Scan for the cell matching the given text and deliver its [X, Y] coordinate at center. 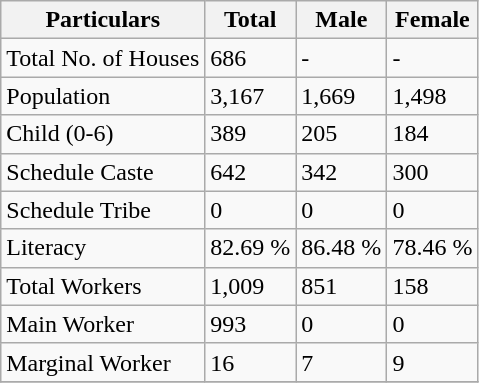
Schedule Caste [103, 172]
Total Workers [103, 286]
Main Worker [103, 324]
205 [342, 134]
1,009 [250, 286]
Total No. of Houses [103, 58]
Female [432, 20]
342 [342, 172]
Population [103, 96]
642 [250, 172]
Particulars [103, 20]
3,167 [250, 96]
1,498 [432, 96]
851 [342, 286]
86.48 % [342, 248]
16 [250, 362]
Literacy [103, 248]
Male [342, 20]
78.46 % [432, 248]
184 [432, 134]
300 [432, 172]
389 [250, 134]
7 [342, 362]
9 [432, 362]
82.69 % [250, 248]
Child (0-6) [103, 134]
Schedule Tribe [103, 210]
993 [250, 324]
158 [432, 286]
686 [250, 58]
Marginal Worker [103, 362]
1,669 [342, 96]
Total [250, 20]
